Extract the (X, Y) coordinate from the center of the cell holding the provided text.  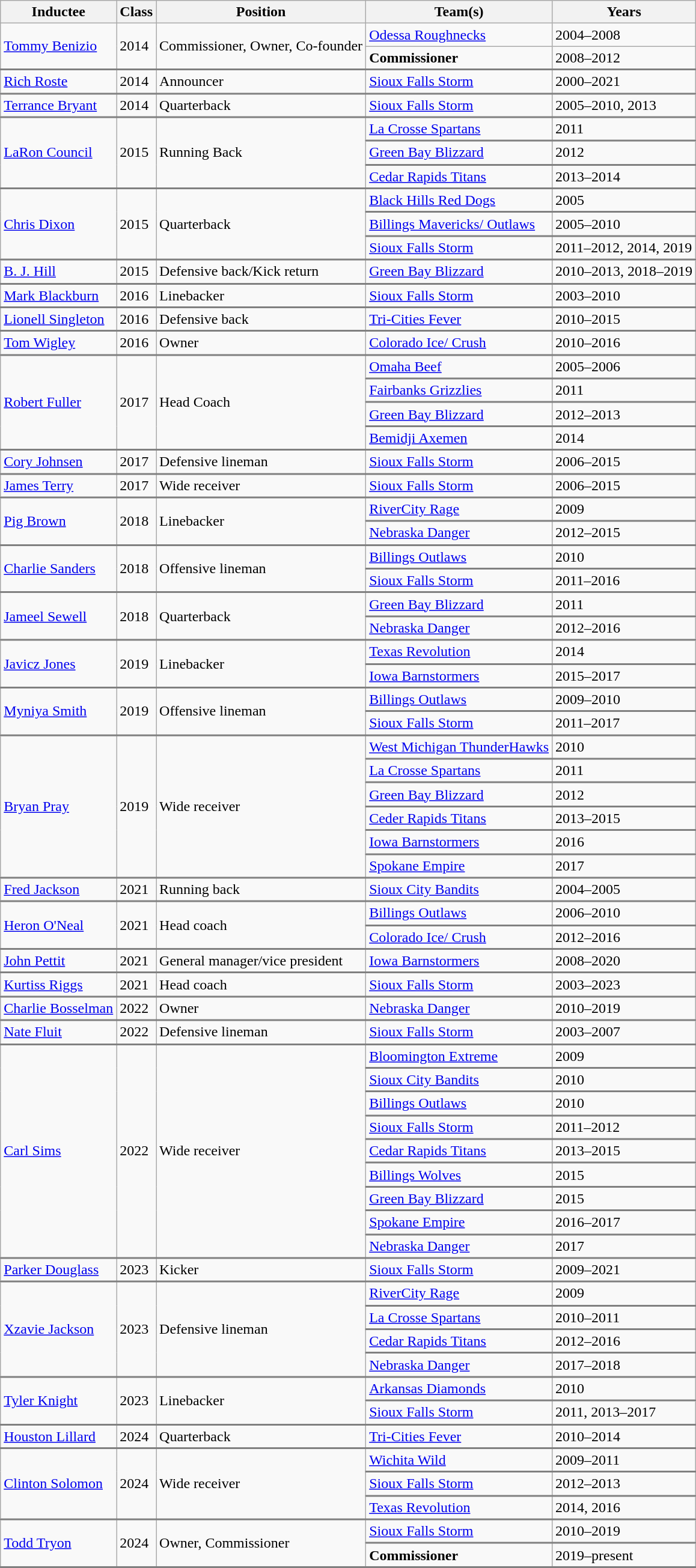
Wichita Wild (459, 1460)
LaRon Council (59, 153)
Running back (261, 890)
2005–2010, 2013 (624, 105)
2005 (624, 201)
Nate Fluit (59, 1032)
B. J. Hill (59, 272)
2005–2006 (624, 366)
Arkansas Diamonds (459, 1389)
West Michigan ThunderHawks (459, 747)
2000–2021 (624, 82)
2011–2012, 2014, 2019 (624, 248)
Clinton Solomon (59, 1484)
2008–2020 (624, 961)
Billings Mavericks/ Outlaws (459, 224)
Kicker (261, 1270)
2005–2010 (624, 224)
2009–2010 (624, 699)
Javicz Jones (59, 663)
Years (624, 12)
2014, 2016 (624, 1507)
2009–2011 (624, 1460)
2010–2015 (624, 319)
Defensive back (261, 319)
2004–2005 (624, 890)
Todd Tryon (59, 1543)
Black Hills Red Dogs (459, 201)
2006–2010 (624, 913)
Chris Dixon (59, 225)
Heron O'Neal (59, 925)
2015–2017 (624, 676)
Carl Sims (59, 1151)
2011–2017 (624, 723)
Tom Wigley (59, 343)
2010–2014 (624, 1436)
2016–2017 (624, 1223)
Myniya Smith (59, 711)
2003–2010 (624, 296)
Bloomington Extreme (459, 1056)
2010–2016 (624, 343)
Terrance Bryant (59, 105)
2004–2008 (624, 35)
Team(s) (459, 12)
Charlie Bosselman (59, 1009)
Billings Wolves (459, 1175)
2012–2015 (624, 533)
Head Coach (261, 402)
Owner, Commissioner (261, 1543)
Kurtiss Riggs (59, 985)
Commissioner, Owner, Co-founder (261, 47)
Cory Johnsen (59, 462)
2011, 2013–2017 (624, 1412)
2010–2011 (624, 1317)
Fred Jackson (59, 890)
Lionell Singleton (59, 319)
2017–2018 (624, 1365)
Running Back (261, 153)
Houston Lillard (59, 1436)
Announcer (261, 82)
Odessa Roughnecks (459, 35)
Rich Roste (59, 82)
2009–2021 (624, 1270)
General manager/vice president (261, 961)
Xzavie Jackson (59, 1329)
Parker Douglass (59, 1270)
Defensive back/Kick return (261, 272)
2003–2007 (624, 1032)
Pig Brown (59, 521)
2008–2012 (624, 58)
Charlie Sanders (59, 568)
2003–2023 (624, 985)
Jameel Sewell (59, 616)
James Terry (59, 485)
2013–2014 (624, 177)
2011–2012 (624, 1127)
Robert Fuller (59, 402)
Inductee (59, 12)
2011–2016 (624, 580)
Class (136, 12)
Tommy Benizio (59, 47)
Ceder Rapids Titans (459, 818)
Mark Blackburn (59, 296)
Bryan Pray (59, 806)
Fairbanks Grizzlies (459, 390)
Bemidji Axemen (459, 438)
2010–2013, 2018–2019 (624, 272)
Position (261, 12)
2019–present (624, 1555)
Omaha Beef (459, 366)
Tyler Knight (59, 1401)
John Pettit (59, 961)
